Extract the (x, y) coordinate from the center of the cell holding the provided text.  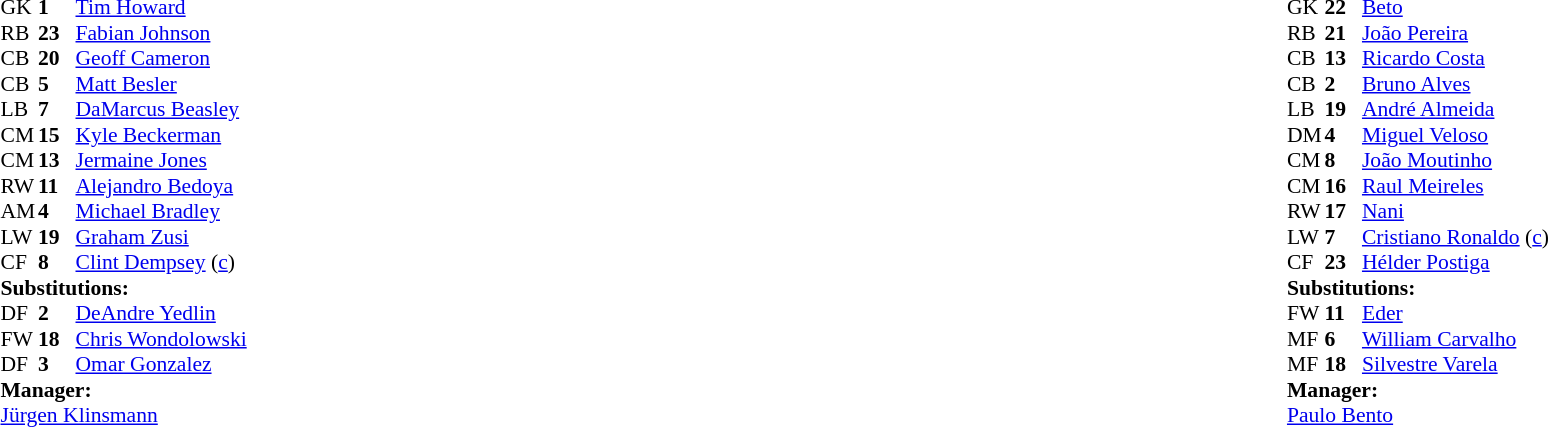
Clint Dempsey (c) (162, 263)
15 (57, 135)
3 (57, 365)
Matt Besler (162, 84)
Alejandro Bedoya (162, 186)
DeAndre Yedlin (162, 313)
Jermaine Jones (162, 161)
5 (57, 84)
Kyle Beckerman (162, 135)
16 (1343, 186)
DM (1306, 135)
6 (1343, 339)
17 (1343, 211)
Chris Wondolowski (162, 339)
20 (57, 59)
DaMarcus Beasley (162, 109)
Graham Zusi (162, 237)
AM (19, 211)
Manager: (123, 390)
Fabian Johnson (162, 33)
Substitutions: (123, 288)
21 (1343, 33)
Omar Gonzalez (162, 365)
Geoff Cameron (162, 59)
Michael Bradley (162, 211)
